Capture the cell that displays the provided text and extract its [X, Y] central coordinate. 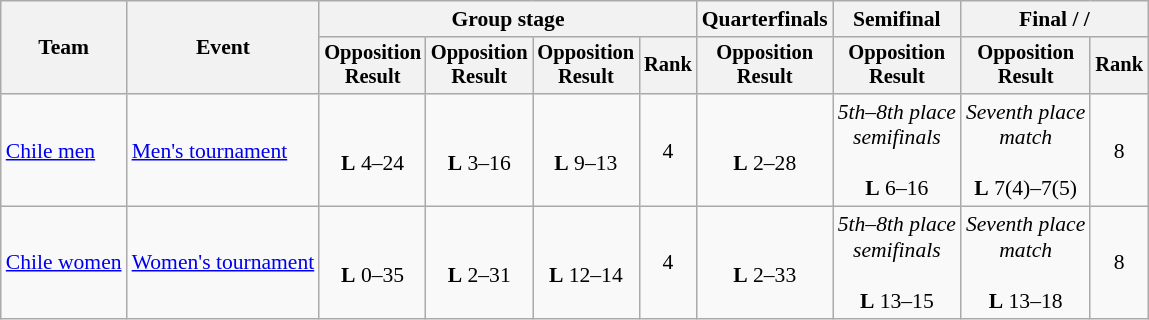
Seventh placematchL 13–18 [1026, 263]
Chile women [64, 263]
L 9–13 [586, 150]
Women's tournament [224, 263]
L 0–35 [372, 263]
L 4–24 [372, 150]
L 2–31 [480, 263]
Group stage [508, 19]
L 2–28 [765, 150]
L 3–16 [480, 150]
L 12–14 [586, 263]
Event [224, 48]
Men's tournament [224, 150]
Seventh placematchL 7(4)–7(5) [1026, 150]
Team [64, 48]
L 2–33 [765, 263]
Chile men [64, 150]
Final / / [1054, 19]
Quarterfinals [765, 19]
5th–8th placesemifinalsL 13–15 [897, 263]
5th–8th placesemifinalsL 6–16 [897, 150]
Semifinal [897, 19]
